Detect which cell encompasses the target text, then output its [x, y] center coordinate. 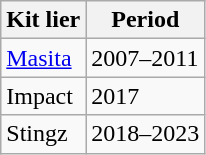
2017 [146, 96]
Period [146, 20]
Stingz [44, 134]
Masita [44, 58]
Impact [44, 96]
2018–2023 [146, 134]
Kit lier [44, 20]
2007–2011 [146, 58]
